Pinpoint the cell where the given text exists, returning its [X, Y] midpoint coordinate. 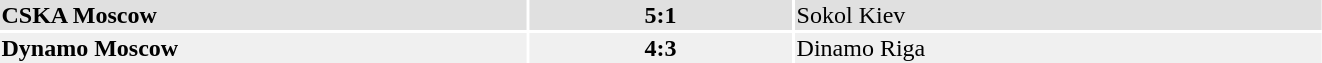
Dinamo Riga [1058, 48]
4:3 [660, 48]
CSKA Moscow [263, 15]
Sokol Kiev [1058, 15]
5:1 [660, 15]
Dynamo Moscow [263, 48]
